Return (x, y) of the center of cell containing provided text 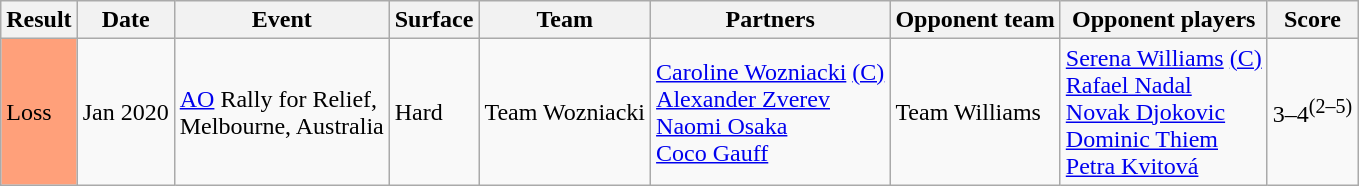
Date (126, 20)
Serena Williams (C) Rafael Nadal Novak Djokovic Dominic Thiem Petra Kvitová (1164, 112)
Loss (39, 112)
Score (1312, 20)
Result (39, 20)
Jan 2020 (126, 112)
Caroline Wozniacki (C) Alexander Zverev Naomi Osaka Coco Gauff (770, 112)
Team Wozniacki (565, 112)
Team Williams (975, 112)
Partners (770, 20)
Event (282, 20)
Team (565, 20)
Hard (434, 112)
3–4(2–5) (1312, 112)
AO Rally for Relief,Melbourne, Australia (282, 112)
Surface (434, 20)
Opponent team (975, 20)
Opponent players (1164, 20)
